Return the (X, Y) coordinate for the center point of the cell that contains the specified text.  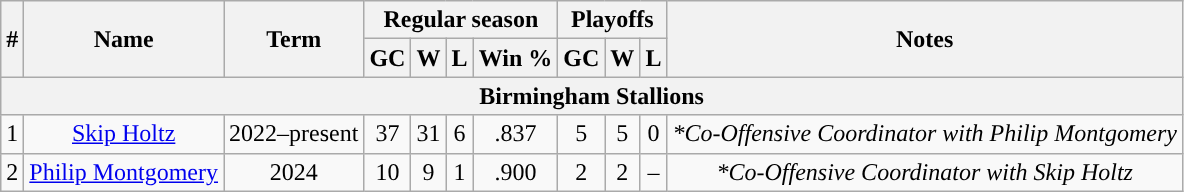
10 (388, 172)
0 (654, 134)
Playoffs (612, 20)
Regular season (461, 20)
.837 (516, 134)
Skip Holtz (124, 134)
.900 (516, 172)
Philip Montgomery (124, 172)
# (12, 39)
Notes (924, 39)
*Co-Offensive Coordinator with Skip Holtz (924, 172)
Win % (516, 58)
37 (388, 134)
2022–present (294, 134)
2024 (294, 172)
– (654, 172)
9 (428, 172)
6 (460, 134)
Name (124, 39)
Term (294, 39)
*Co-Offensive Coordinator with Philip Montgomery (924, 134)
Birmingham Stallions (592, 96)
31 (428, 134)
